Find where the given text appears and provide that cell's center as [x, y] coordinate. 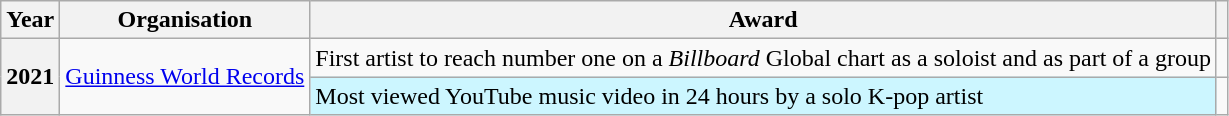
First artist to reach number one on a Billboard Global chart as a soloist and as part of a group [764, 58]
2021 [30, 77]
Year [30, 20]
Award [764, 20]
Guinness World Records [185, 77]
Organisation [185, 20]
Most viewed YouTube music video in 24 hours by a solo K-pop artist [764, 96]
